From the cell containing the given text, extract its center point as [x, y] coordinate. 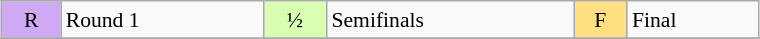
Round 1 [162, 20]
½ [294, 20]
Final [693, 20]
F [600, 20]
Semifinals [450, 20]
R [32, 20]
